For the text-containing cell, return its midpoint in (x, y) coordinate format. 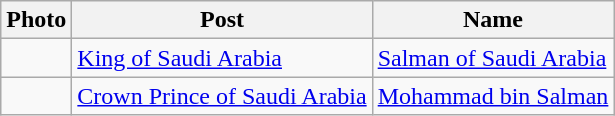
Mohammad bin Salman (493, 96)
Photo (36, 20)
Name (493, 20)
King of Saudi Arabia (222, 58)
Crown Prince of Saudi Arabia (222, 96)
Salman of Saudi Arabia (493, 58)
Post (222, 20)
